Return (X, Y) of the center of cell containing provided text 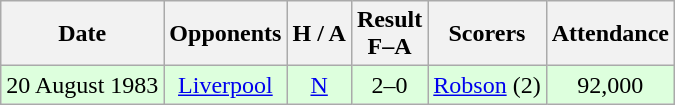
92,000 (610, 85)
ResultF–A (389, 34)
N (319, 85)
Liverpool (226, 85)
Attendance (610, 34)
Scorers (487, 34)
Robson (2) (487, 85)
2–0 (389, 85)
20 August 1983 (82, 85)
Date (82, 34)
H / A (319, 34)
Opponents (226, 34)
